Scan for the cell matching the given text and deliver its [x, y] coordinate at center. 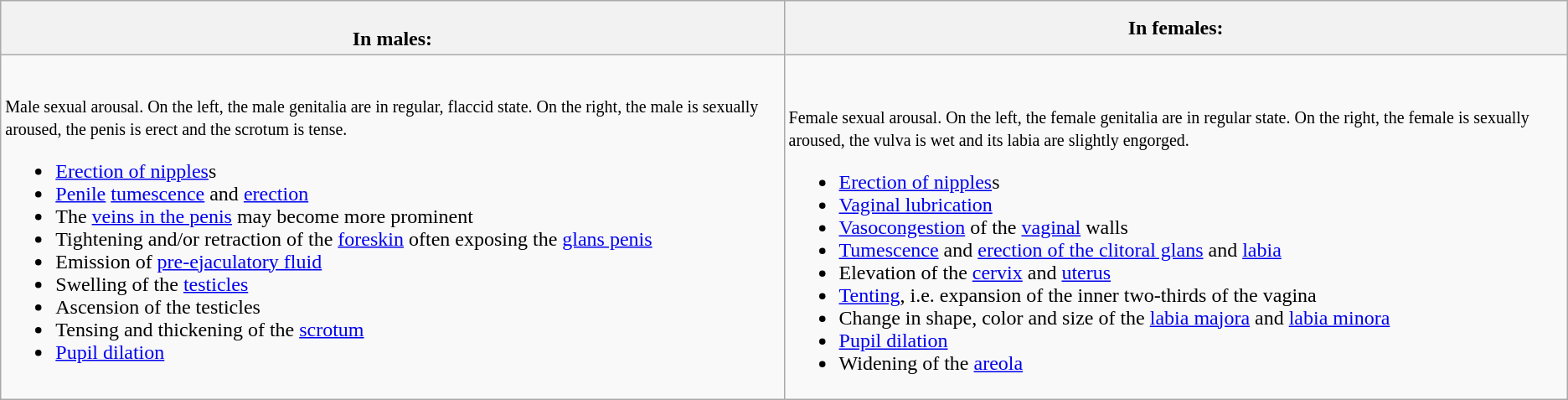
In females: [1176, 29]
In males: [392, 29]
